Determine the [X, Y] coordinate at the center of the cell enclosing the given text.  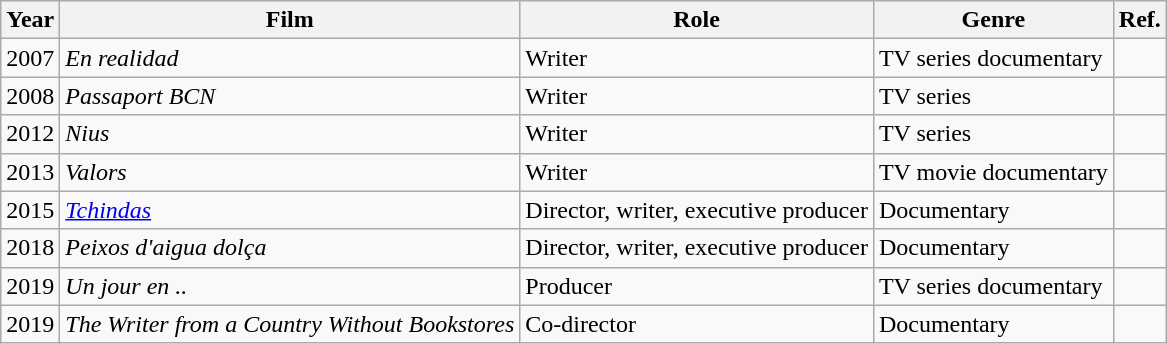
Producer [697, 286]
Peixos d'aigua dolça [290, 248]
Role [697, 20]
The Writer from a Country Without Bookstores [290, 324]
Genre [993, 20]
Nius [290, 134]
Film [290, 20]
2018 [30, 248]
2015 [30, 210]
Tchindas [290, 210]
2012 [30, 134]
Year [30, 20]
2008 [30, 96]
Co-director [697, 324]
Un jour en .. [290, 286]
En realidad [290, 58]
2007 [30, 58]
Ref. [1140, 20]
Valors [290, 172]
2013 [30, 172]
Passaport BCN [290, 96]
TV movie documentary [993, 172]
